Provide the [x, y] coordinate of the cell's center where the given text is located.  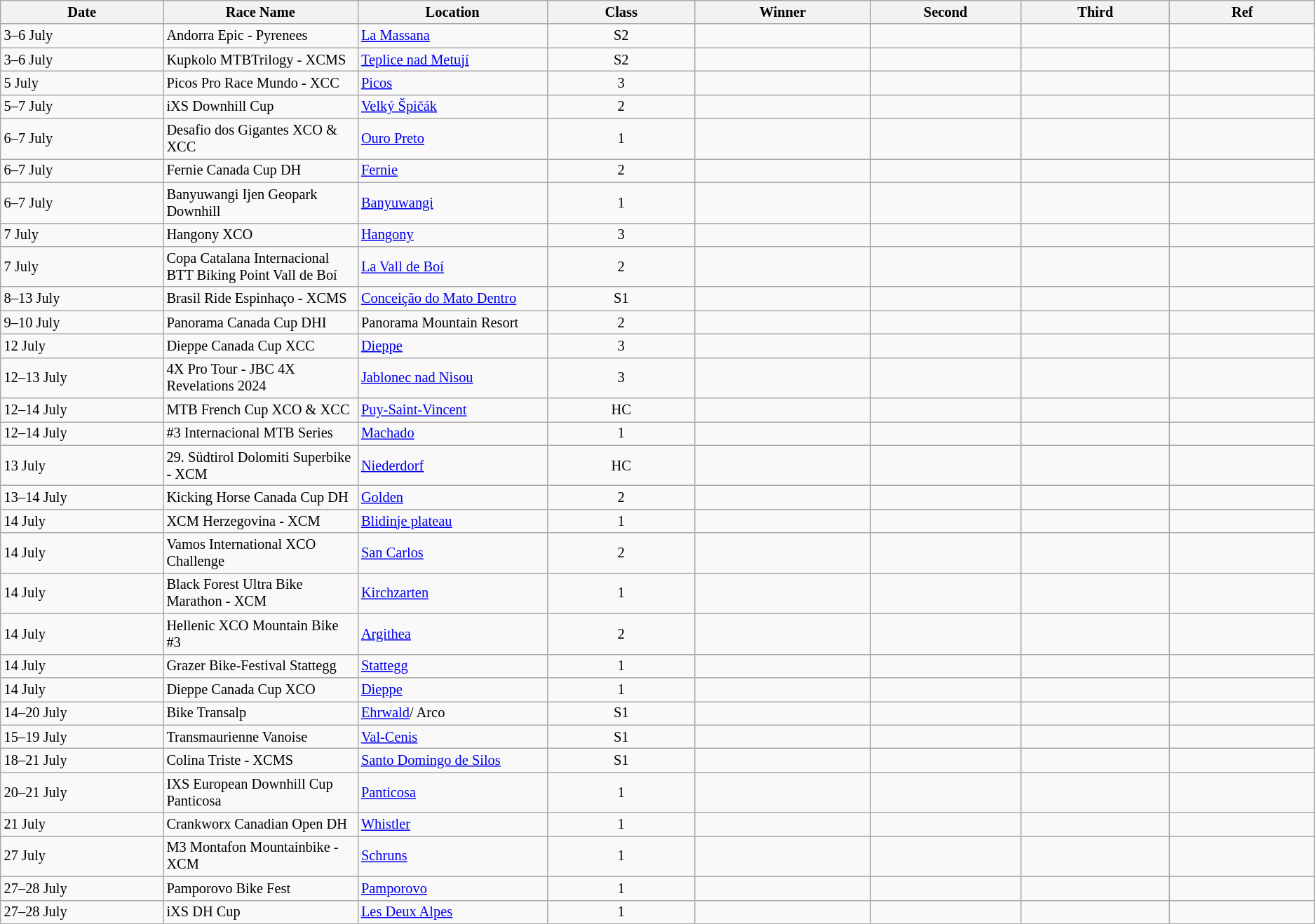
Velký Špičák [452, 107]
Picos [452, 83]
Class [621, 12]
XCM Herzegovina - XCM [261, 521]
Santo Domingo de Silos [452, 760]
Vamos International XCO Challenge [261, 553]
#3 Internacional MTB Series [261, 433]
Schruns [452, 856]
27 July [82, 856]
Desafio dos Gigantes XCO & XCC [261, 139]
M3 Montafon Mountainbike - XCM [261, 856]
Panorama Canada Cup DHI [261, 322]
5–7 July [82, 107]
Banyuwangi Ijen Geopark Downhill [261, 203]
Bike Transalp [261, 713]
iXS Downhill Cup [261, 107]
Pamporovo Bike Fest [261, 888]
Panticosa [452, 792]
Transmaurienne Vanoise [261, 737]
18–21 July [82, 760]
IXS European Downhill Cup Panticosa [261, 792]
9–10 July [82, 322]
San Carlos [452, 553]
Grazer Bike-Festival Stattegg [261, 666]
8–13 July [82, 299]
Fernie Canada Cup DH [261, 170]
Hellenic XCO Mountain Bike #3 [261, 634]
13–14 July [82, 497]
Fernie [452, 170]
Jablonec nad Nisou [452, 378]
Kicking Horse Canada Cup DH [261, 497]
La Vall de Boí [452, 266]
Kirchzarten [452, 593]
Brasil Ride Espinhaço - XCMS [261, 299]
Golden [452, 497]
Argithea [452, 634]
Panorama Mountain Resort [452, 322]
29. Südtirol Dolomiti Superbike - XCM [261, 466]
Copa Catalana Internacional BTT Biking Point Vall de Boí [261, 266]
Picos Pro Race Mundo - XCC [261, 83]
Whistler [452, 824]
iXS DH Cup [261, 912]
Stattegg [452, 666]
Hangony [452, 235]
Les Deux Alpes [452, 912]
Winner [783, 12]
Third [1095, 12]
20–21 July [82, 792]
Colina Triste - XCMS [261, 760]
Machado [452, 433]
Niederdorf [452, 466]
4X Pro Tour - JBC 4X Revelations 2024 [261, 378]
Puy-Saint-Vincent [452, 410]
Ouro Preto [452, 139]
MTB French Cup XCO & XCC [261, 410]
Date [82, 12]
Conceição do Mato Dentro [452, 299]
12 July [82, 346]
Andorra Epic - Pyrenees [261, 36]
Dieppe Canada Cup XCO [261, 689]
La Massana [452, 36]
Location [452, 12]
Race Name [261, 12]
Kupkolo MTBTrilogy - XCMS [261, 60]
Val-Cenis [452, 737]
Dieppe Canada Cup XCC [261, 346]
14–20 July [82, 713]
5 July [82, 83]
Black Forest Ultra Bike Marathon - XCM [261, 593]
Crankworx Canadian Open DH [261, 824]
Hangony XCO [261, 235]
21 July [82, 824]
12–13 July [82, 378]
13 July [82, 466]
Banyuwangi [452, 203]
15–19 July [82, 737]
Ref [1243, 12]
Teplice nad Metují [452, 60]
Ehrwald/ Arco [452, 713]
Second [945, 12]
Blidinje plateau [452, 521]
Pamporovo [452, 888]
